Pinpoint the cell where the given text exists, returning its [x, y] midpoint coordinate. 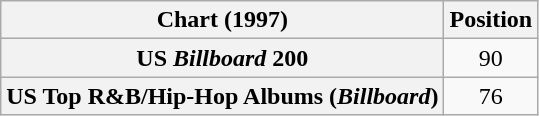
Position [491, 20]
US Top R&B/Hip-Hop Albums (Billboard) [222, 96]
76 [491, 96]
90 [491, 58]
Chart (1997) [222, 20]
US Billboard 200 [222, 58]
